Return [x, y] of the center of cell containing provided text 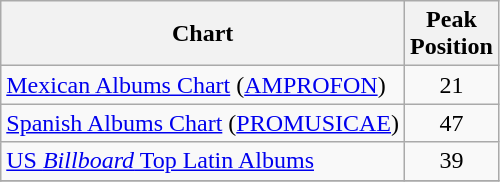
US Billboard Top Latin Albums [203, 161]
Spanish Albums Chart (PROMUSICAE) [203, 123]
47 [452, 123]
Mexican Albums Chart (AMPROFON) [203, 85]
PeakPosition [452, 34]
39 [452, 161]
21 [452, 85]
Chart [203, 34]
